Scan for the cell matching the given text and deliver its [x, y] coordinate at center. 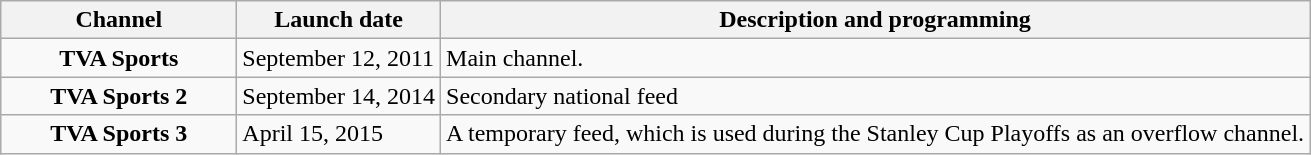
September 14, 2014 [339, 96]
Secondary national feed [876, 96]
Launch date [339, 20]
September 12, 2011 [339, 58]
TVA Sports [119, 58]
A temporary feed, which is used during the Stanley Cup Playoffs as an overflow channel. [876, 134]
Description and programming [876, 20]
April 15, 2015 [339, 134]
TVA Sports 3 [119, 134]
TVA Sports 2 [119, 96]
Channel [119, 20]
Main channel. [876, 58]
